Capture the cell that displays the provided text and extract its [X, Y] central coordinate. 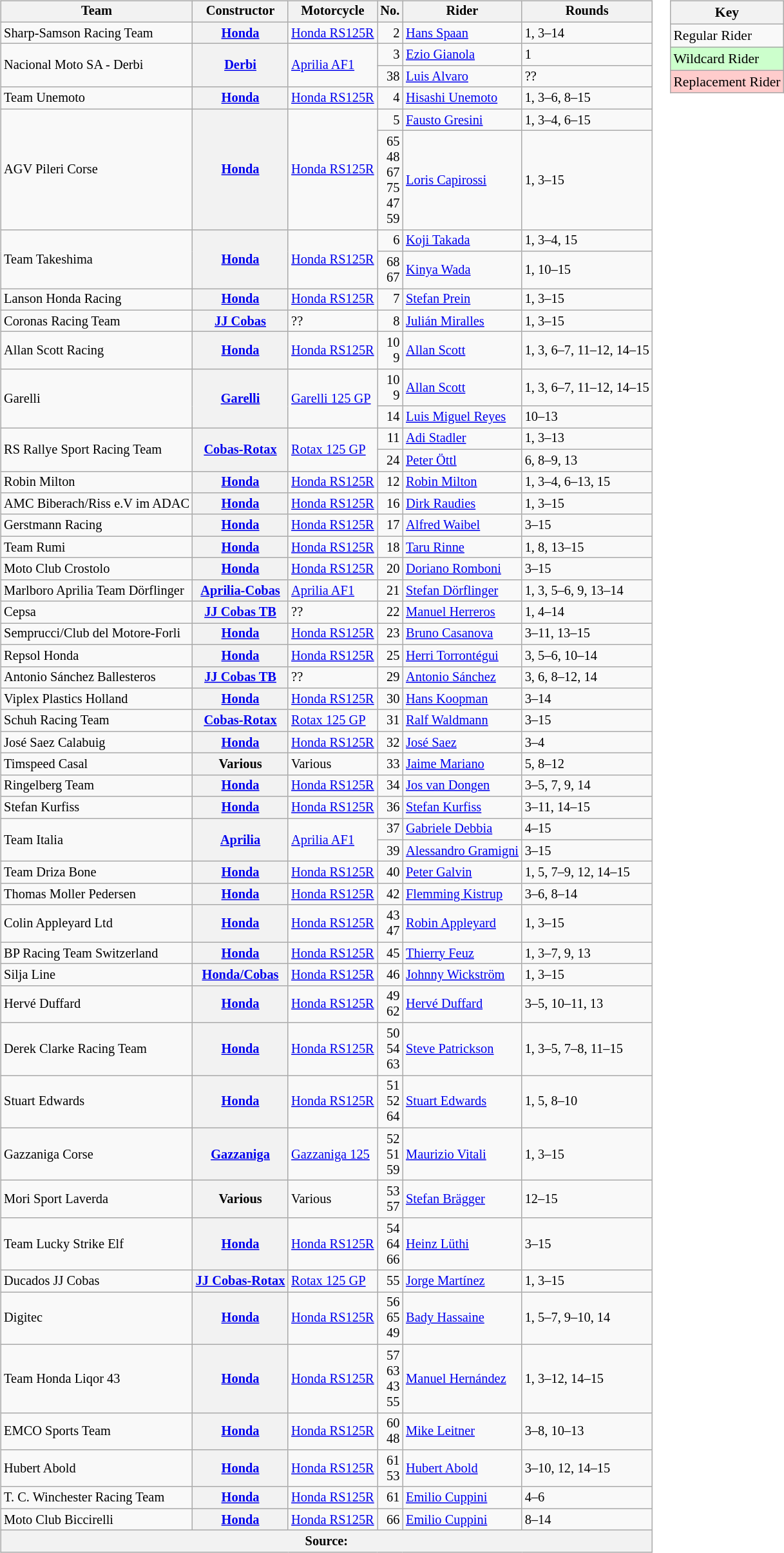
Bady Hassaine [463, 1318]
Antonio Sánchez Ballesteros [97, 677]
No. [390, 12]
Team Italia [97, 840]
10–13 [588, 417]
Loris Capirossi [463, 180]
23 [390, 634]
Team [97, 12]
4347 [390, 923]
1, 3–4, 6–15 [588, 120]
38 [390, 77]
Koji Takada [463, 240]
55 [390, 1281]
42 [390, 894]
3–4 [588, 742]
Manuel Herreros [463, 612]
Stefan Dörflinger [463, 590]
12–15 [588, 1199]
Hans Koopman [463, 699]
Source: [326, 1541]
Ralf Waldmann [463, 720]
Replacement Rider [727, 82]
3–5, 10–11, 13 [588, 1004]
Kinya Wada [463, 270]
36 [390, 807]
Moto Club Biccirelli [97, 1519]
24 [390, 460]
1, 3–5, 7–8, 11–15 [588, 1049]
5 [390, 120]
Manuel Hernández [463, 1378]
1, 3–6, 8–15 [588, 98]
1, 3–7, 9, 13 [588, 953]
AMC Biberach/Riss e.V im ADAC [97, 504]
Moto Club Crostolo [97, 569]
Coronas Racing Team [97, 321]
18 [390, 547]
Semprucci/Club del Motore-Forli [97, 634]
Honda/Cobas [240, 975]
29 [390, 677]
5357 [390, 1199]
Silja Line [97, 975]
8–14 [588, 1519]
4 [390, 98]
30 [390, 699]
Stefan Brägger [463, 1199]
Johnny Wickström [463, 975]
Wildcard Rider [727, 59]
45 [390, 953]
1, 5, 8–10 [588, 1102]
Peter Galvin [463, 873]
Gerstmann Racing [97, 525]
Thomas Moller Pedersen [97, 894]
3–10, 12, 14–15 [588, 1469]
20 [390, 569]
Team Driza Bone [97, 873]
Jos van Dongen [463, 786]
Aprilia-Cobas [240, 590]
515264 [390, 1102]
Luis Miguel Reyes [463, 417]
3–6, 8–14 [588, 894]
2 [390, 33]
Regular Rider [727, 35]
6867 [390, 270]
Antonio Sánchez [463, 677]
Colin Appleyard Ltd [97, 923]
4–15 [588, 829]
1, 4–14 [588, 612]
3–14 [588, 699]
Fausto Gresini [463, 120]
16 [390, 504]
505463 [390, 1049]
1, 5, 7–9, 12, 14–15 [588, 873]
Team Takeshima [97, 259]
66 [390, 1519]
Hisashi Unemoto [463, 98]
RS Rallye Sport Racing Team [97, 450]
Derek Clarke Racing Team [97, 1049]
Ezio Gianola [463, 55]
EMCO Sports Team [97, 1431]
25 [390, 655]
AGV Pileri Corse [97, 169]
33 [390, 764]
Rider [463, 12]
21 [390, 590]
Derbi [240, 66]
4–6 [588, 1498]
37 [390, 829]
3–8, 10–13 [588, 1431]
Nacional Moto SA - Derbi [97, 66]
1, 5–7, 9–10, 14 [588, 1318]
Heinz Lüthi [463, 1244]
Timspeed Casal [97, 764]
Steve Patrickson [463, 1049]
Mike Leitner [463, 1431]
32 [390, 742]
Alfred Waibel [463, 525]
Flemming Kistrup [463, 894]
Gazzaniga [240, 1154]
1, 3–14 [588, 33]
BP Racing Team Switzerland [97, 953]
Sharp-Samson Racing Team [97, 33]
1, 3–4, 15 [588, 240]
Ringelberg Team [97, 786]
Adi Stadler [463, 439]
1 [588, 55]
566549 [390, 1318]
40 [390, 873]
Hans Spaan [463, 33]
Herri Torrontégui [463, 655]
JJ Cobas-Rotax [240, 1281]
Stefan Prein [463, 300]
1, 3–12, 14–15 [588, 1378]
Gazzaniga 125 [332, 1154]
7 [390, 300]
Aprilia [240, 840]
Gabriele Debbia [463, 829]
Team Lucky Strike Elf [97, 1244]
8 [390, 321]
Digitec [97, 1318]
Marlboro Aprilia Team Dörflinger [97, 590]
12 [390, 482]
Repsol Honda [97, 655]
Jaime Mariano [463, 764]
José Saez Calabuig [97, 742]
Constructor [240, 12]
Robin Appleyard [463, 923]
22 [390, 612]
34 [390, 786]
61 [390, 1498]
Cepsa [97, 612]
1, 8, 13–15 [588, 547]
Mori Sport Laverda [97, 1199]
Allan Scott Racing [97, 351]
3, 6, 8–12, 14 [588, 677]
654867754759 [390, 180]
Team Rumi [97, 547]
Thierry Feuz [463, 953]
Luis Alvaro [463, 77]
Doriano Romboni [463, 569]
6, 8–9, 13 [588, 460]
11 [390, 439]
Schuh Racing Team [97, 720]
Key [727, 13]
57634355 [390, 1378]
Ducados JJ Cobas [97, 1281]
3–11, 14–15 [588, 807]
5, 8–12 [588, 764]
José Saez [463, 742]
6048 [390, 1431]
Dirk Raudies [463, 504]
1, 3–4, 6–13, 15 [588, 482]
17 [390, 525]
3–5, 7, 9, 14 [588, 786]
1, 10–15 [588, 270]
3 [390, 55]
1, 3–13 [588, 439]
Garelli 125 GP [332, 398]
Team Honda Liqor 43 [97, 1378]
T. C. Winchester Racing Team [97, 1498]
JJ Cobas [240, 321]
Peter Öttl [463, 460]
Viplex Plastics Holland [97, 699]
546466 [390, 1244]
46 [390, 975]
Bruno Casanova [463, 634]
3–11, 13–15 [588, 634]
525159 [390, 1154]
4962 [390, 1004]
3, 5–6, 10–14 [588, 655]
Motorcycle [332, 12]
Jorge Martínez [463, 1281]
39 [390, 851]
6153 [390, 1469]
1, 3, 5–6, 9, 13–14 [588, 590]
Alessandro Gramigni [463, 851]
14 [390, 417]
31 [390, 720]
6 [390, 240]
Gazzaniga Corse [97, 1154]
Rounds [588, 12]
Taru Rinne [463, 547]
Julián Miralles [463, 321]
Team Unemoto [97, 98]
Maurizio Vitali [463, 1154]
Lanson Honda Racing [97, 300]
